Detect which cell encompasses the target text, then output its [x, y] center coordinate. 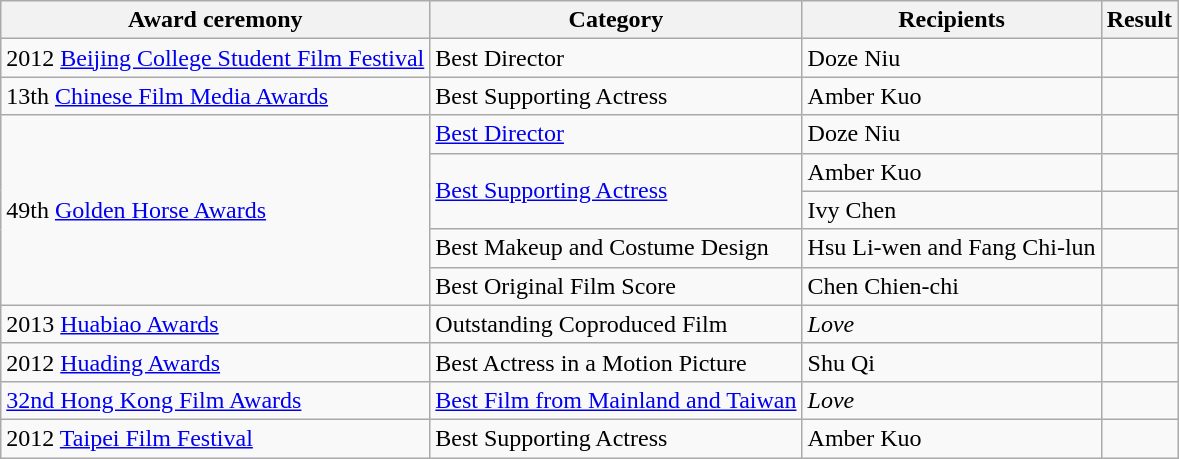
Recipients [952, 20]
32nd Hong Kong Film Awards [216, 400]
2012 Taipei Film Festival [216, 438]
Shu Qi [952, 362]
Best Film from Mainland and Taiwan [616, 400]
Best Original Film Score [616, 286]
Chen Chien-chi [952, 286]
Hsu Li-wen and Fang Chi-lun [952, 248]
2013 Huabiao Awards [216, 324]
2012 Huading Awards [216, 362]
Award ceremony [216, 20]
Outstanding Coproduced Film [616, 324]
Result [1139, 20]
2012 Beijing College Student Film Festival [216, 58]
Best Actress in a Motion Picture [616, 362]
Ivy Chen [952, 210]
Category [616, 20]
Best Makeup and Costume Design [616, 248]
13th Chinese Film Media Awards [216, 96]
49th Golden Horse Awards [216, 210]
